Extract the [x, y] coordinate from the center of the cell holding the provided text.  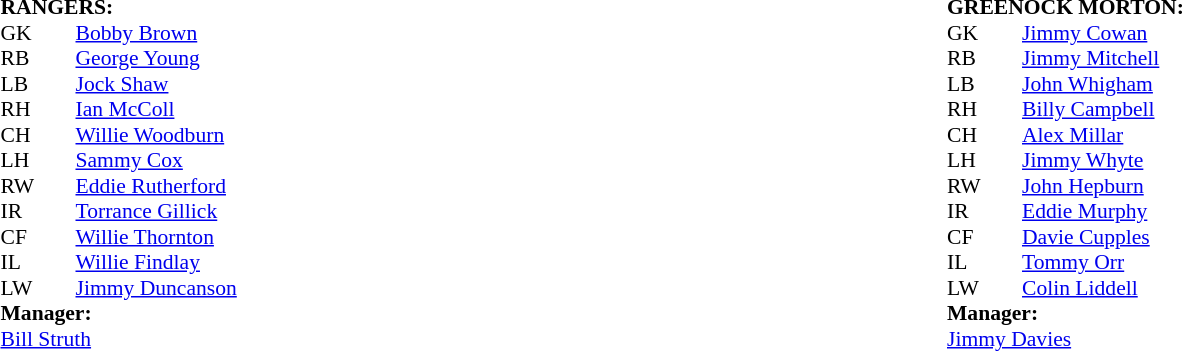
Sammy Cox [156, 161]
George Young [156, 59]
Jock Shaw [156, 84]
Willie Woodburn [156, 135]
Torrance Gillick [156, 211]
Jimmy Duncanson [156, 288]
Manager: [118, 313]
Ian McColl [156, 109]
Willie Findlay [156, 263]
Bobby Brown [156, 33]
Willie Thornton [156, 237]
Eddie Rutherford [156, 186]
